Pinpoint the cell where the given text exists, returning its [X, Y] midpoint coordinate. 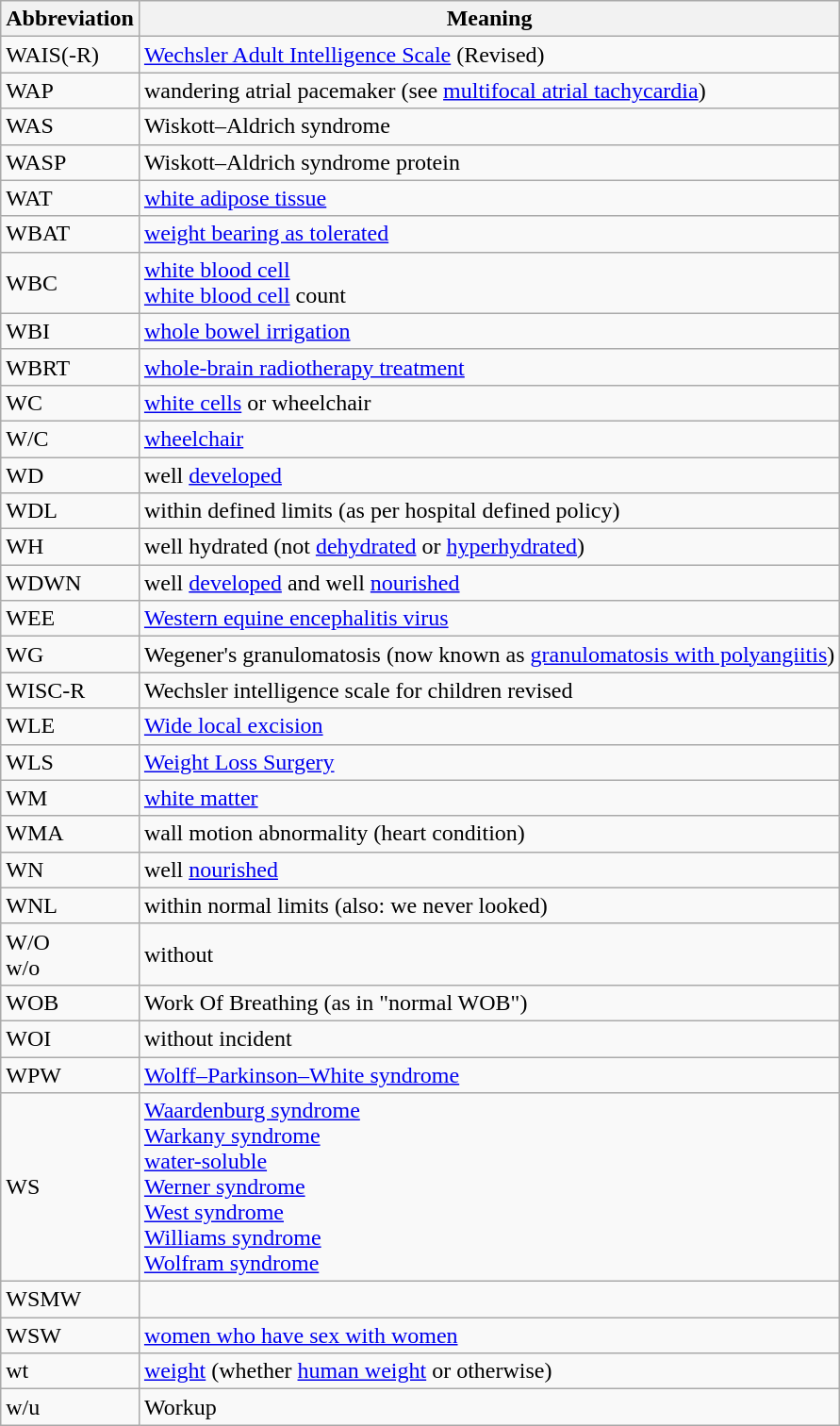
WISC-R [70, 690]
within defined limits (as per hospital defined policy) [488, 511]
Wolff–Parkinson–White syndrome [488, 1074]
WOB [70, 1003]
Wiskott–Aldrich syndrome [488, 126]
whole-brain radiotherapy treatment [488, 367]
WLE [70, 726]
wheelchair [488, 439]
white cells or wheelchair [488, 403]
W/O w/o [70, 954]
Wechsler Adult Intelligence Scale (Revised) [488, 55]
wt [70, 1371]
women who have sex with women [488, 1335]
WD [70, 474]
WAIS(-R) [70, 55]
WM [70, 798]
WBI [70, 331]
WC [70, 403]
WEE [70, 619]
within normal limits (also: we never looked) [488, 905]
weight (whether human weight or otherwise) [488, 1371]
WBC [70, 283]
Abbreviation [70, 19]
WS [70, 1187]
Wegener's granulomatosis (now known as granulomatosis with polyangiitis) [488, 655]
WASP [70, 162]
WDL [70, 511]
WAT [70, 198]
white adipose tissue [488, 198]
WMA [70, 834]
Western equine encephalitis virus [488, 619]
Waardenburg syndrome Warkany syndrome water-soluble Werner syndrome West syndrome Williams syndrome Wolfram syndrome [488, 1187]
W/C [70, 439]
Meaning [488, 19]
whole bowel irrigation [488, 331]
WSMW [70, 1300]
WPW [70, 1074]
white matter [488, 798]
wandering atrial pacemaker (see multifocal atrial tachycardia) [488, 91]
WSW [70, 1335]
WBRT [70, 367]
Wechsler intelligence scale for children revised [488, 690]
WAS [70, 126]
Wiskott–Aldrich syndrome protein [488, 162]
w/u [70, 1407]
WG [70, 655]
WOI [70, 1038]
WNL [70, 905]
Weight Loss Surgery [488, 762]
weight bearing as tolerated [488, 234]
well nourished [488, 870]
wall motion abnormality (heart condition) [488, 834]
Workup [488, 1407]
WDWN [70, 583]
well developed [488, 474]
WBAT [70, 234]
well developed and well nourished [488, 583]
without incident [488, 1038]
white blood cell white blood cell count [488, 283]
WN [70, 870]
WLS [70, 762]
WH [70, 547]
Work Of Breathing (as in "normal WOB") [488, 1003]
Wide local excision [488, 726]
without [488, 954]
well hydrated (not dehydrated or hyperhydrated) [488, 547]
WAP [70, 91]
